Output the (X, Y) coordinate of the center of the cell containing the given text.  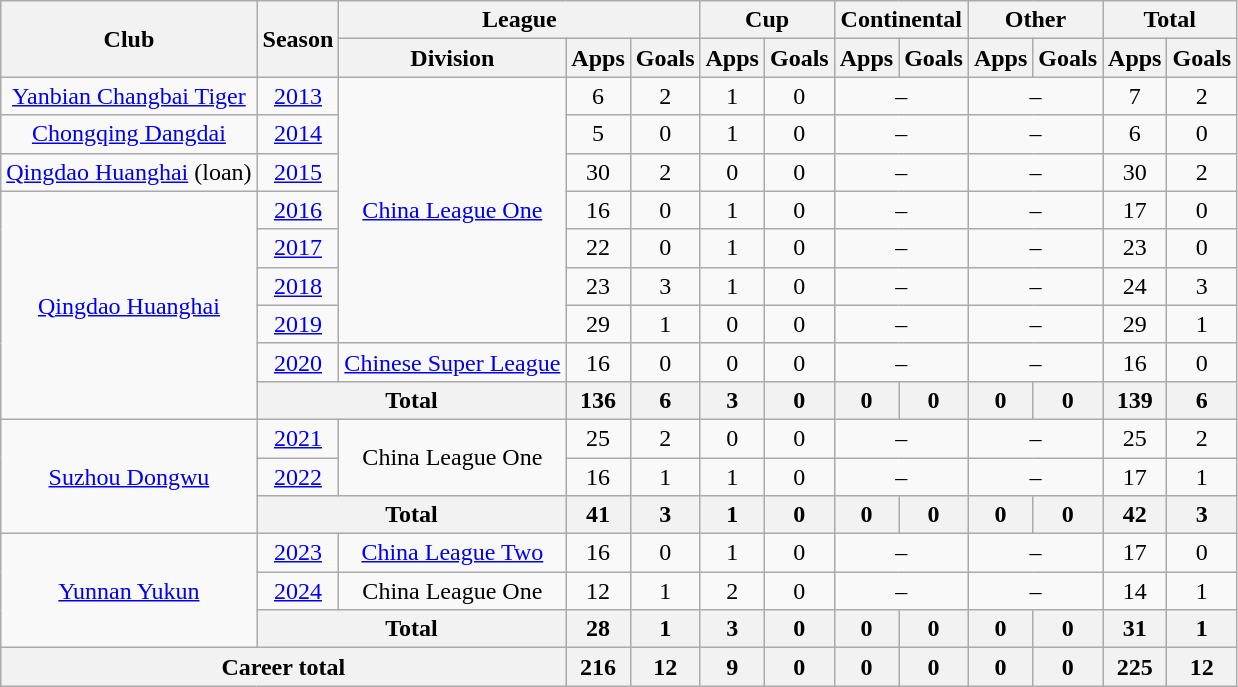
Suzhou Dongwu (129, 476)
2019 (298, 324)
2022 (298, 477)
Qingdao Huanghai (129, 305)
League (520, 20)
139 (1135, 400)
42 (1135, 515)
2015 (298, 172)
China League Two (452, 553)
Chinese Super League (452, 362)
Other (1035, 20)
28 (598, 629)
Yanbian Changbai Tiger (129, 96)
Cup (767, 20)
Qingdao Huanghai (loan) (129, 172)
Division (452, 58)
2024 (298, 591)
216 (598, 667)
24 (1135, 286)
2020 (298, 362)
2017 (298, 248)
Club (129, 39)
7 (1135, 96)
5 (598, 134)
Yunnan Yukun (129, 591)
2018 (298, 286)
2021 (298, 438)
41 (598, 515)
225 (1135, 667)
Season (298, 39)
2016 (298, 210)
Chongqing Dangdai (129, 134)
Continental (901, 20)
2013 (298, 96)
2014 (298, 134)
2023 (298, 553)
14 (1135, 591)
9 (732, 667)
Career total (284, 667)
136 (598, 400)
31 (1135, 629)
22 (598, 248)
